From the cell containing the given text, extract its center point as (X, Y) coordinate. 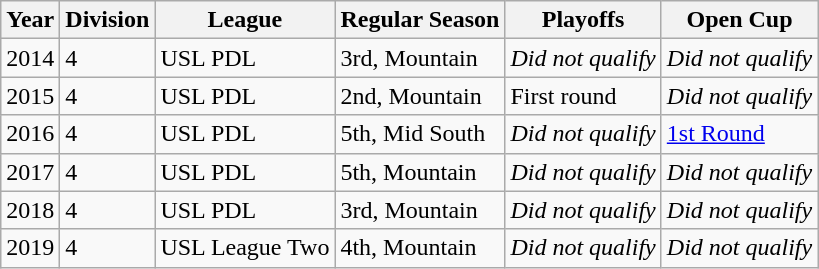
2016 (30, 134)
4th, Mountain (420, 248)
League (245, 20)
2019 (30, 248)
Open Cup (739, 20)
Regular Season (420, 20)
USL League Two (245, 248)
Division (108, 20)
2017 (30, 172)
5th, Mountain (420, 172)
5th, Mid South (420, 134)
2018 (30, 210)
Playoffs (583, 20)
Year (30, 20)
2nd, Mountain (420, 96)
2014 (30, 58)
First round (583, 96)
2015 (30, 96)
1st Round (739, 134)
